Capture the cell that displays the provided text and extract its (X, Y) central coordinate. 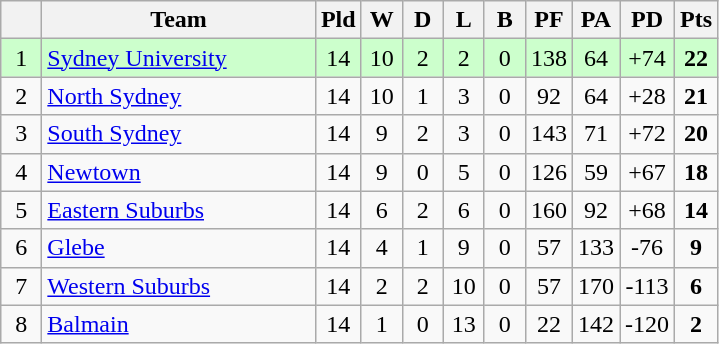
PF (548, 20)
Pts (696, 20)
8 (22, 324)
7 (22, 286)
+74 (648, 58)
Pld (338, 20)
Sydney University (179, 58)
126 (548, 172)
W (382, 20)
South Sydney (179, 134)
170 (596, 286)
+68 (648, 210)
138 (548, 58)
PA (596, 20)
L (464, 20)
59 (596, 172)
Team (179, 20)
71 (596, 134)
160 (548, 210)
18 (696, 172)
North Sydney (179, 96)
13 (464, 324)
B (504, 20)
+67 (648, 172)
142 (596, 324)
D (422, 20)
Balmain (179, 324)
143 (548, 134)
Western Suburbs (179, 286)
Eastern Suburbs (179, 210)
-120 (648, 324)
20 (696, 134)
+28 (648, 96)
PD (648, 20)
-113 (648, 286)
-76 (648, 248)
Newtown (179, 172)
Glebe (179, 248)
21 (696, 96)
133 (596, 248)
+72 (648, 134)
